Capture the cell that displays the provided text and extract its (x, y) central coordinate. 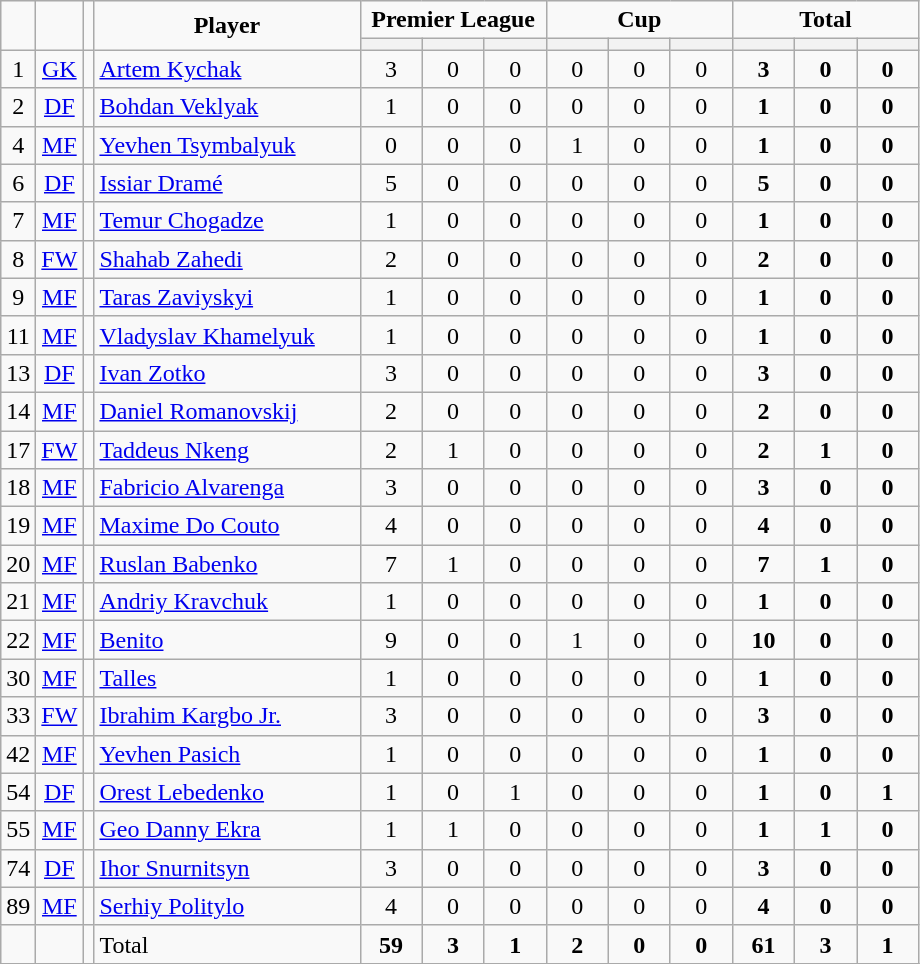
11 (18, 335)
Daniel Romanovskij (227, 411)
Temur Chogadze (227, 221)
8 (18, 259)
13 (18, 373)
33 (18, 716)
20 (18, 564)
Talles (227, 678)
17 (18, 449)
54 (18, 792)
Andriy Kravchuk (227, 602)
61 (763, 944)
18 (18, 488)
Ibrahim Kargbo Jr. (227, 716)
42 (18, 754)
22 (18, 640)
Fabricio Alvarenga (227, 488)
Yevhen Tsymbalyuk (227, 145)
Maxime Do Couto (227, 526)
59 (391, 944)
21 (18, 602)
Geo Danny Ekra (227, 830)
Ivan Zotko (227, 373)
Premier League (453, 20)
Shahab Zahedi (227, 259)
GK (60, 69)
19 (18, 526)
55 (18, 830)
30 (18, 678)
Ruslan Babenko (227, 564)
10 (763, 640)
Yevhen Pasich (227, 754)
Orest Lebedenko (227, 792)
6 (18, 183)
Benito (227, 640)
14 (18, 411)
Vladyslav Khamelyuk (227, 335)
Bohdan Veklyak (227, 107)
Taddeus Nkeng (227, 449)
Taras Zaviyskyi (227, 297)
Player (227, 26)
Ihor Snurnitsyn (227, 868)
89 (18, 906)
Serhiy Politylo (227, 906)
Artem Kychak (227, 69)
74 (18, 868)
Issiar Dramé (227, 183)
Cup (639, 20)
